Pinpoint the cell where the given text exists, returning its [X, Y] midpoint coordinate. 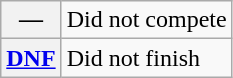
DNF [31, 58]
Did not finish [146, 58]
Did not compete [146, 20]
— [31, 20]
